Provide the [X, Y] coordinate of the cell's center where the given text is located.  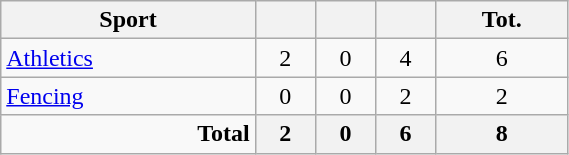
8 [502, 134]
Fencing [128, 96]
Tot. [502, 20]
Athletics [128, 58]
Sport [128, 20]
Total [128, 134]
4 [405, 58]
